Locate the cell with the specified text and output its (x, y) center coordinate. 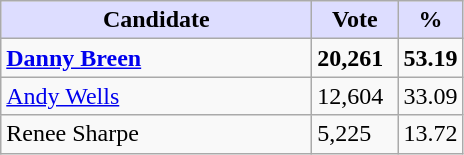
12,604 (355, 96)
Renee Sharpe (156, 134)
5,225 (355, 134)
Danny Breen (156, 58)
Vote (355, 20)
33.09 (430, 96)
Andy Wells (156, 96)
53.19 (430, 58)
Candidate (156, 20)
20,261 (355, 58)
% (430, 20)
13.72 (430, 134)
